Provide the (X, Y) coordinate of the cell's center where the given text is located.  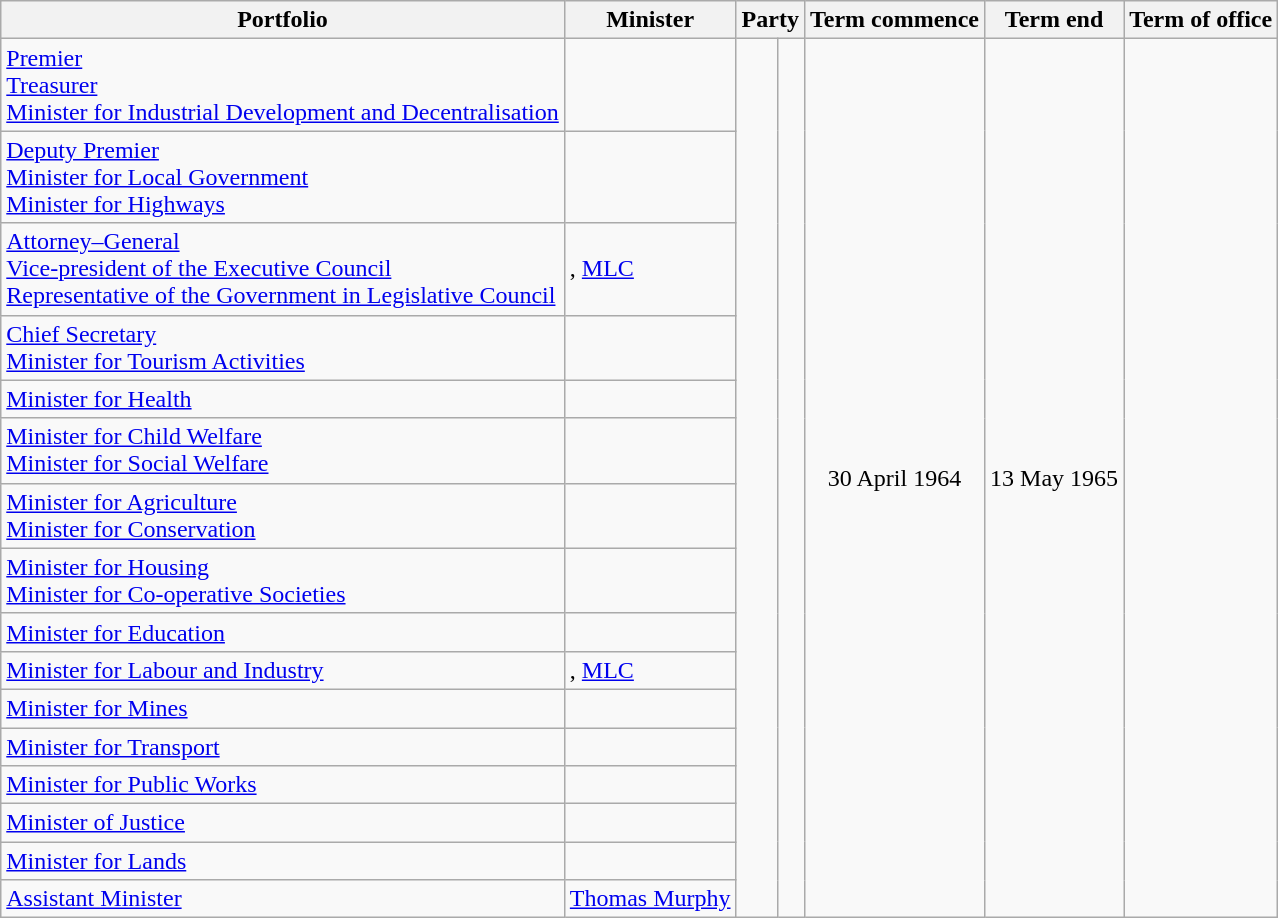
Deputy PremierMinister for Local GovernmentMinister for Highways (283, 177)
Minister for Transport (283, 747)
Minister of Justice (283, 823)
Term commence (894, 20)
30 April 1964 (894, 478)
Minister (650, 20)
Minister for Child WelfareMinister for Social Welfare (283, 450)
Chief SecretaryMinister for Tourism Activities (283, 348)
Term end (1054, 20)
Minister for Mines (283, 708)
Thomas Murphy (650, 899)
Minister for AgricultureMinister for Conservation (283, 516)
Minister for Labour and Industry (283, 670)
Term of office (1201, 20)
Assistant Minister (283, 899)
Party (770, 20)
Minister for Health (283, 399)
Minister for Public Works (283, 785)
Minister for Education (283, 632)
Minister for Lands (283, 861)
13 May 1965 (1054, 478)
PremierTreasurerMinister for Industrial Development and Decentralisation (283, 85)
Minister for HousingMinister for Co-operative Societies (283, 580)
Attorney–GeneralVice-president of the Executive CouncilRepresentative of the Government in Legislative Council (283, 269)
Portfolio (283, 20)
